Provide the (x, y) coordinate of the cell's center where the given text is located.  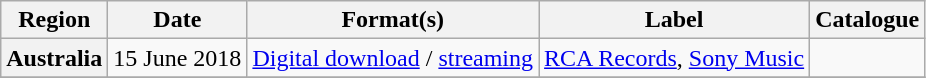
Digital download / streaming (393, 58)
Catalogue (868, 20)
RCA Records, Sony Music (674, 58)
Format(s) (393, 20)
15 June 2018 (178, 58)
Date (178, 20)
Australia (54, 58)
Label (674, 20)
Region (54, 20)
